Scan for the cell matching the given text and deliver its [X, Y] coordinate at center. 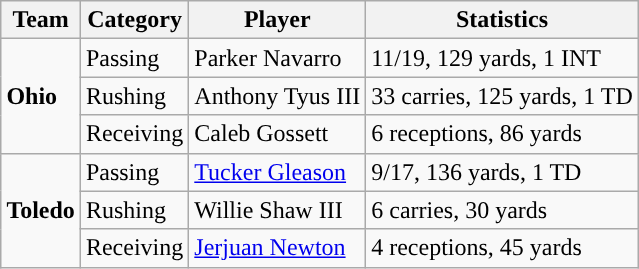
6 carries, 30 yards [502, 210]
Anthony Tyus III [278, 96]
Caleb Gossett [278, 134]
Team [41, 20]
Statistics [502, 20]
Toledo [41, 210]
9/17, 136 yards, 1 TD [502, 172]
Ohio [41, 96]
Parker Navarro [278, 58]
4 receptions, 45 yards [502, 248]
Player [278, 20]
Willie Shaw III [278, 210]
6 receptions, 86 yards [502, 134]
Tucker Gleason [278, 172]
Category [134, 20]
11/19, 129 yards, 1 INT [502, 58]
Jerjuan Newton [278, 248]
33 carries, 125 yards, 1 TD [502, 96]
